Output the (x, y) coordinate of the center of the cell containing the given text.  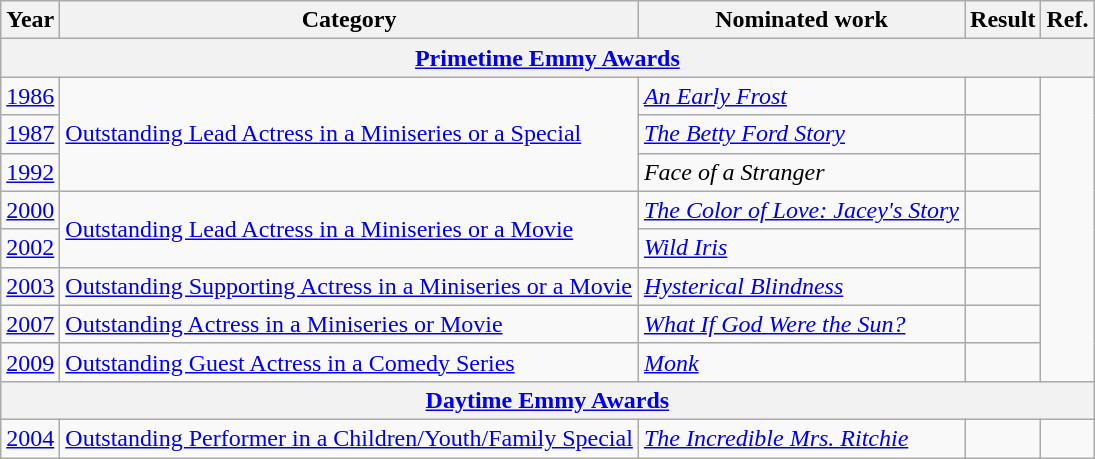
2003 (30, 286)
2007 (30, 324)
Daytime Emmy Awards (548, 400)
Wild Iris (801, 248)
Outstanding Lead Actress in a Miniseries or a Special (350, 134)
Face of a Stranger (801, 172)
What If God Were the Sun? (801, 324)
2000 (30, 210)
Outstanding Guest Actress in a Comedy Series (350, 362)
Outstanding Actress in a Miniseries or Movie (350, 324)
The Betty Ford Story (801, 134)
Monk (801, 362)
Ref. (1068, 20)
Result (1003, 20)
Outstanding Lead Actress in a Miniseries or a Movie (350, 229)
An Early Frost (801, 96)
2004 (30, 438)
2009 (30, 362)
The Incredible Mrs. Ritchie (801, 438)
1992 (30, 172)
Year (30, 20)
1987 (30, 134)
Category (350, 20)
Primetime Emmy Awards (548, 58)
Outstanding Supporting Actress in a Miniseries or a Movie (350, 286)
Nominated work (801, 20)
1986 (30, 96)
The Color of Love: Jacey's Story (801, 210)
2002 (30, 248)
Outstanding Performer in a Children/Youth/Family Special (350, 438)
Hysterical Blindness (801, 286)
